Determine the (X, Y) coordinate at the center of the cell enclosing the given text.  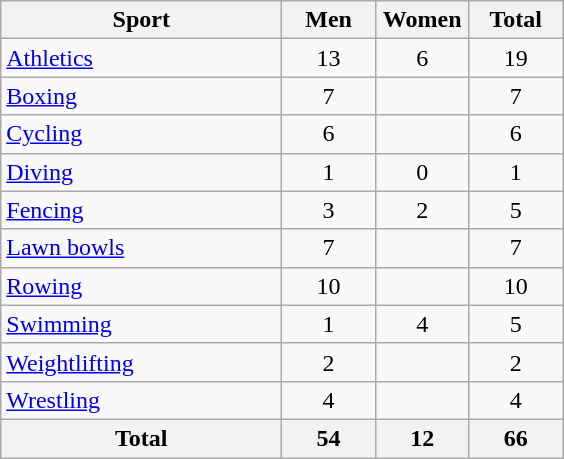
Fencing (142, 210)
Boxing (142, 96)
Wrestling (142, 400)
Diving (142, 172)
Cycling (142, 134)
Athletics (142, 58)
Men (329, 20)
Sport (142, 20)
Rowing (142, 286)
Weightlifting (142, 362)
66 (516, 438)
12 (422, 438)
13 (329, 58)
Swimming (142, 324)
Women (422, 20)
19 (516, 58)
0 (422, 172)
54 (329, 438)
Lawn bowls (142, 248)
3 (329, 210)
